Return [X, Y] of the center of cell containing provided text 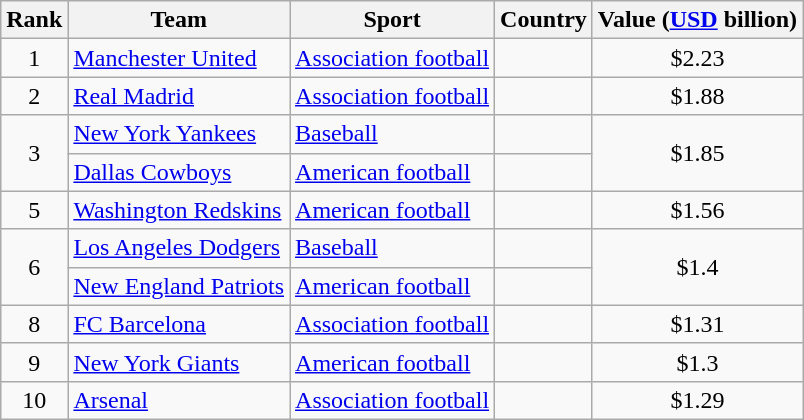
$1.3 [697, 362]
Arsenal [179, 400]
$1.29 [697, 400]
New England Patriots [179, 286]
$1.31 [697, 324]
2 [34, 96]
$1.88 [697, 96]
5 [34, 210]
1 [34, 58]
$1.4 [697, 267]
Washington Redskins [179, 210]
Country [544, 20]
3 [34, 153]
Value (USD billion) [697, 20]
Sport [392, 20]
Team [179, 20]
FC Barcelona [179, 324]
Dallas Cowboys [179, 172]
New York Yankees [179, 134]
New York Giants [179, 362]
10 [34, 400]
Los Angeles Dodgers [179, 248]
$1.56 [697, 210]
8 [34, 324]
Rank [34, 20]
$2.23 [697, 58]
9 [34, 362]
Manchester United [179, 58]
Real Madrid [179, 96]
6 [34, 267]
$1.85 [697, 153]
